Locate the cell with the specified text and output its (X, Y) center coordinate. 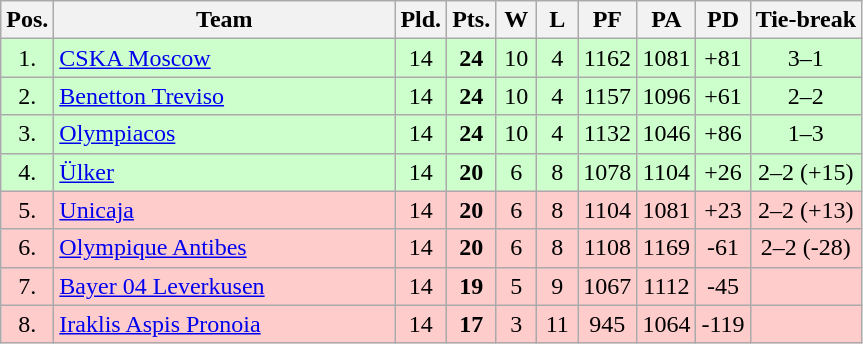
2–2 (+15) (806, 172)
PF (608, 20)
Unicaja (224, 210)
-119 (723, 324)
Olympique Antibes (224, 248)
19 (472, 286)
1067 (608, 286)
+61 (723, 96)
Olympiacos (224, 134)
Team (224, 20)
2–2 (-28) (806, 248)
+26 (723, 172)
PD (723, 20)
5 (516, 286)
5. (28, 210)
-61 (723, 248)
Iraklis Aspis Pronoia (224, 324)
CSKA Moscow (224, 58)
3–1 (806, 58)
1132 (608, 134)
Pts. (472, 20)
17 (472, 324)
+23 (723, 210)
4. (28, 172)
1108 (608, 248)
L (558, 20)
Tie-break (806, 20)
Benetton Treviso (224, 96)
1169 (666, 248)
1162 (608, 58)
7. (28, 286)
3. (28, 134)
8. (28, 324)
1157 (608, 96)
6. (28, 248)
9 (558, 286)
Pld. (421, 20)
1078 (608, 172)
Ülker (224, 172)
945 (608, 324)
11 (558, 324)
Pos. (28, 20)
1046 (666, 134)
2–2 (806, 96)
1112 (666, 286)
1–3 (806, 134)
-45 (723, 286)
Bayer 04 Leverkusen (224, 286)
3 (516, 324)
2–2 (+13) (806, 210)
2. (28, 96)
PA (666, 20)
+81 (723, 58)
1064 (666, 324)
+86 (723, 134)
1. (28, 58)
1096 (666, 96)
W (516, 20)
